Determine the [x, y] coordinate at the center of the cell enclosing the given text.  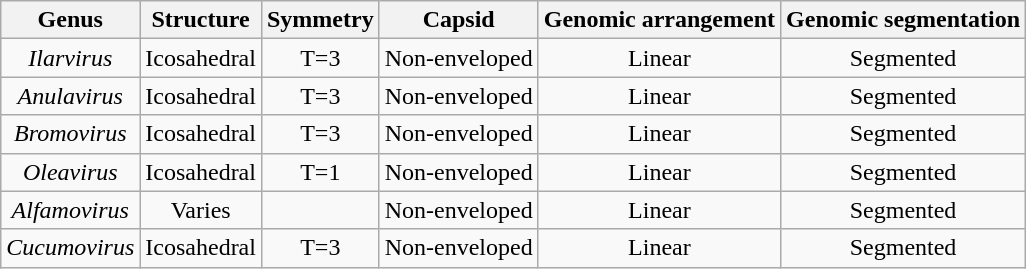
Ilarvirus [70, 58]
Alfamovirus [70, 210]
Anulavirus [70, 96]
T=1 [320, 172]
Varies [201, 210]
Genus [70, 20]
Structure [201, 20]
Bromovirus [70, 134]
Cucumovirus [70, 248]
Symmetry [320, 20]
Oleavirus [70, 172]
Genomic arrangement [659, 20]
Capsid [458, 20]
Genomic segmentation [904, 20]
